From the cell containing the given text, extract its center point as (x, y) coordinate. 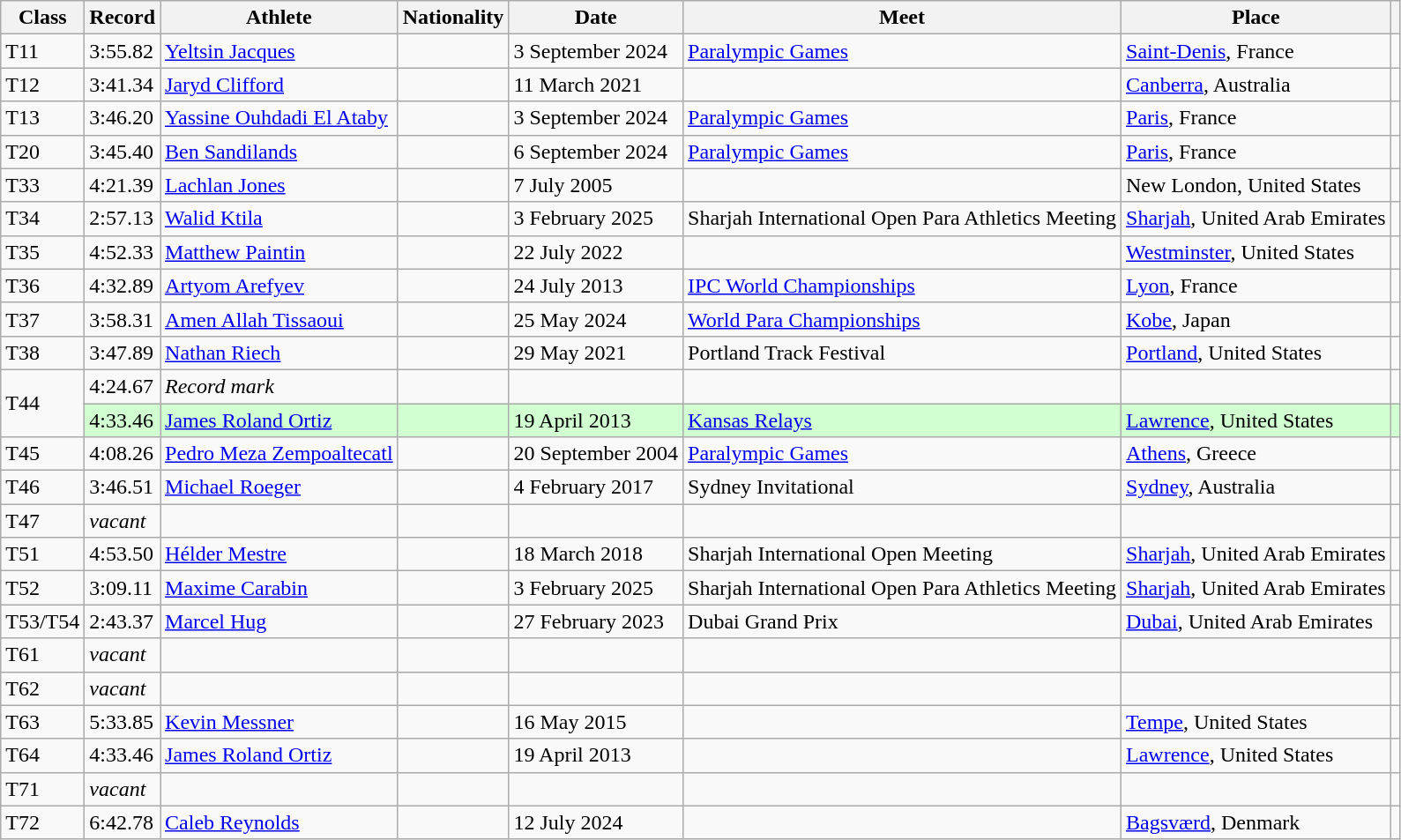
2:57.13 (123, 219)
Matthew Paintin (279, 252)
Hélder Mestre (279, 554)
3:47.89 (123, 353)
Place (1256, 18)
24 July 2013 (596, 286)
22 July 2022 (596, 252)
11 March 2021 (596, 85)
T52 (42, 588)
6 September 2024 (596, 152)
Kevin Messner (279, 722)
Record (123, 18)
Kobe, Japan (1256, 319)
Pedro Meza Zempoaltecatl (279, 454)
T45 (42, 454)
T61 (42, 655)
T38 (42, 353)
Dubai, United Arab Emirates (1256, 621)
Caleb Reynolds (279, 822)
Bagsværd, Denmark (1256, 822)
3:58.31 (123, 319)
Lyon, France (1256, 286)
25 May 2024 (596, 319)
Kansas Relays (903, 420)
Nationality (453, 18)
T34 (42, 219)
New London, United States (1256, 185)
Michael Roeger (279, 487)
Portland, United States (1256, 353)
Walid Ktila (279, 219)
2:43.37 (123, 621)
T35 (42, 252)
4:08.26 (123, 454)
Saint-Denis, France (1256, 51)
3:46.51 (123, 487)
Sydney Invitational (903, 487)
T44 (42, 403)
T13 (42, 118)
5:33.85 (123, 722)
4:53.50 (123, 554)
4:21.39 (123, 185)
T20 (42, 152)
3:46.20 (123, 118)
T12 (42, 85)
Meet (903, 18)
Lachlan Jones (279, 185)
Amen Allah Tissaoui (279, 319)
Portland Track Festival (903, 353)
Class (42, 18)
Athlete (279, 18)
Westminster, United States (1256, 252)
T33 (42, 185)
IPC World Championships (903, 286)
4 February 2017 (596, 487)
27 February 2023 (596, 621)
T37 (42, 319)
Maxime Carabin (279, 588)
T11 (42, 51)
Dubai Grand Prix (903, 621)
T64 (42, 755)
3:55.82 (123, 51)
20 September 2004 (596, 454)
World Para Championships (903, 319)
3:45.40 (123, 152)
4:32.89 (123, 286)
T53/T54 (42, 621)
T63 (42, 722)
Ben Sandilands (279, 152)
T46 (42, 487)
Nathan Riech (279, 353)
4:52.33 (123, 252)
Canberra, Australia (1256, 85)
Artyom Arefyev (279, 286)
Date (596, 18)
3:41.34 (123, 85)
T71 (42, 789)
12 July 2024 (596, 822)
T47 (42, 521)
Sharjah International Open Meeting (903, 554)
T62 (42, 688)
Record mark (279, 386)
Tempe, United States (1256, 722)
T72 (42, 822)
Sydney, Australia (1256, 487)
6:42.78 (123, 822)
18 March 2018 (596, 554)
29 May 2021 (596, 353)
Athens, Greece (1256, 454)
Yeltsin Jacques (279, 51)
4:24.67 (123, 386)
T36 (42, 286)
7 July 2005 (596, 185)
3:09.11 (123, 588)
Jaryd Clifford (279, 85)
Yassine Ouhdadi El Ataby (279, 118)
Marcel Hug (279, 621)
T51 (42, 554)
16 May 2015 (596, 722)
